Determine the (x, y) coordinate at the center of the cell enclosing the given text.  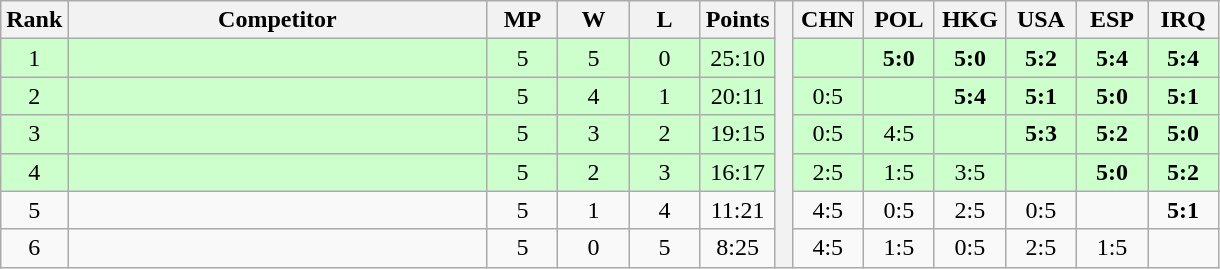
Rank (34, 20)
16:17 (738, 172)
USA (1040, 20)
Competitor (278, 20)
11:21 (738, 210)
POL (898, 20)
3:5 (970, 172)
CHN (828, 20)
ESP (1112, 20)
20:11 (738, 96)
MP (522, 20)
IRQ (1184, 20)
6 (34, 248)
25:10 (738, 58)
W (594, 20)
19:15 (738, 134)
HKG (970, 20)
Points (738, 20)
L (664, 20)
8:25 (738, 248)
5:3 (1040, 134)
